Pinpoint the cell where the given text exists, returning its [x, y] midpoint coordinate. 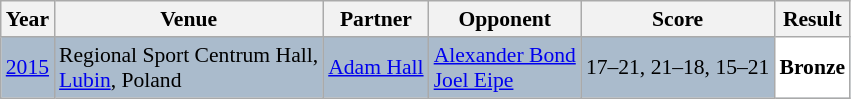
Bronze [812, 68]
Regional Sport Centrum Hall,Lubin, Poland [188, 68]
2015 [28, 68]
Opponent [505, 19]
Year [28, 19]
Venue [188, 19]
Partner [376, 19]
Alexander Bond Joel Eipe [505, 68]
17–21, 21–18, 15–21 [678, 68]
Score [678, 19]
Adam Hall [376, 68]
Result [812, 19]
